Locate the cell with the specified text and output its [X, Y] center coordinate. 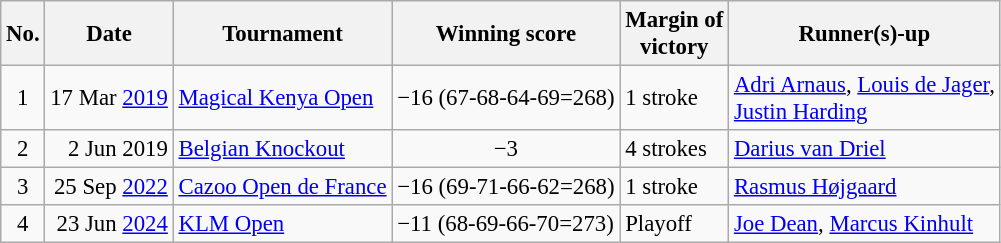
−16 (67-68-64-69=268) [506, 98]
Runner(s)-up [865, 34]
−16 (69-71-66-62=268) [506, 187]
25 Sep 2022 [109, 187]
−11 (68-69-66-70=273) [506, 224]
Magical Kenya Open [282, 98]
KLM Open [282, 224]
4 [23, 224]
Playoff [674, 224]
2 Jun 2019 [109, 149]
Joe Dean, Marcus Kinhult [865, 224]
Darius van Driel [865, 149]
Rasmus Højgaard [865, 187]
−3 [506, 149]
Tournament [282, 34]
Winning score [506, 34]
4 strokes [674, 149]
Adri Arnaus, Louis de Jager, Justin Harding [865, 98]
Margin ofvictory [674, 34]
1 [23, 98]
No. [23, 34]
Date [109, 34]
2 [23, 149]
Belgian Knockout [282, 149]
Cazoo Open de France [282, 187]
3 [23, 187]
23 Jun 2024 [109, 224]
17 Mar 2019 [109, 98]
